Return (x, y) of the center of cell containing provided text 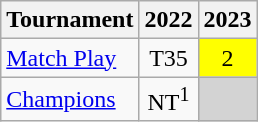
2022 (168, 20)
2 (228, 58)
T35 (168, 58)
2023 (228, 20)
Match Play (70, 58)
Champions (70, 100)
NT1 (168, 100)
Tournament (70, 20)
